Locate the cell with the specified text and output its [x, y] center coordinate. 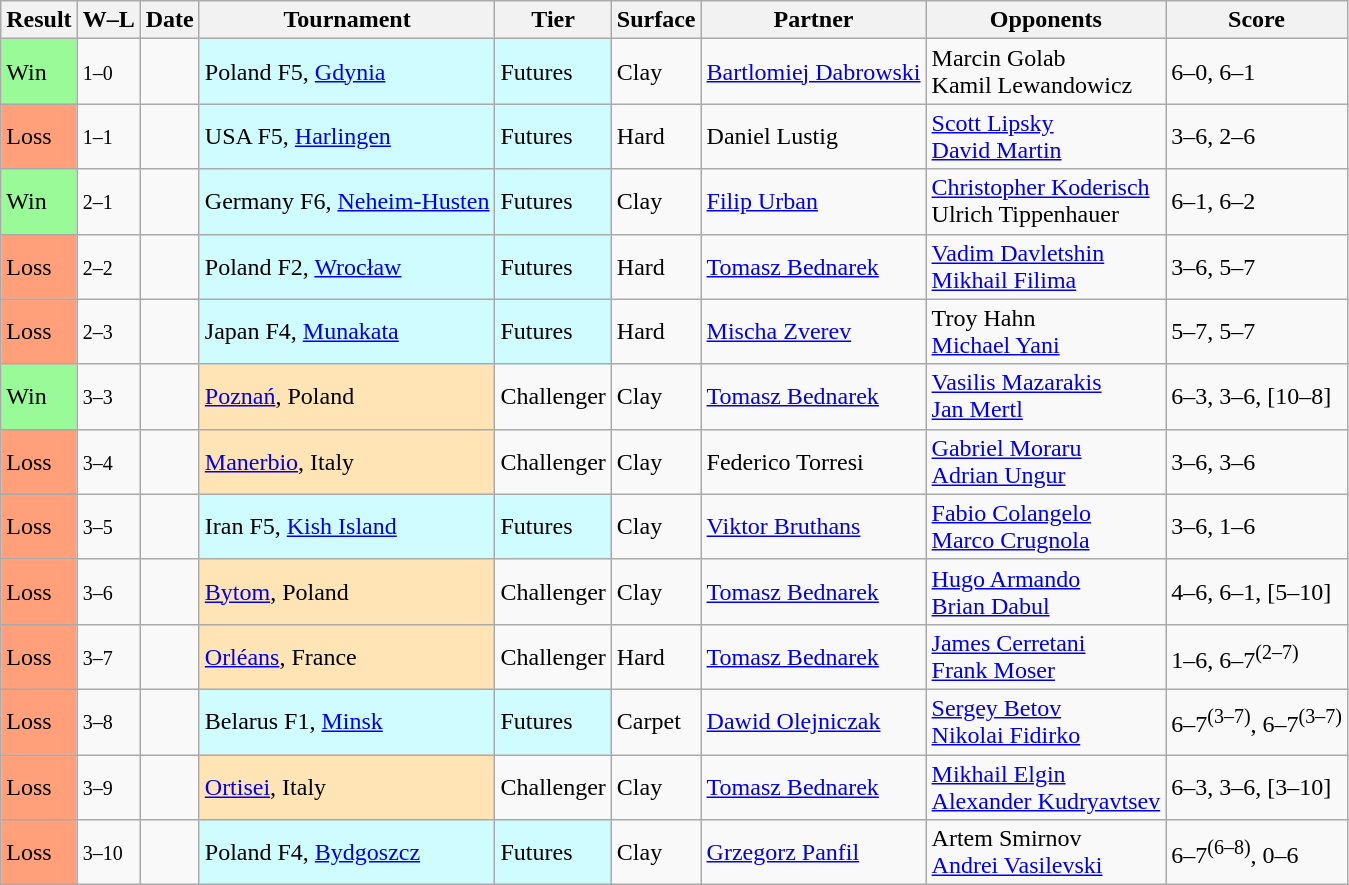
Fabio Colangelo Marco Crugnola [1046, 526]
3–8 [108, 722]
2–3 [108, 332]
2–2 [108, 266]
3–7 [108, 656]
6–3, 3–6, [10–8] [1257, 396]
3–3 [108, 396]
3–6 [108, 592]
Federico Torresi [814, 462]
Filip Urban [814, 202]
Ortisei, Italy [347, 786]
Vadim Davletshin Mikhail Filima [1046, 266]
Surface [656, 20]
6–7(6–8), 0–6 [1257, 852]
Tournament [347, 20]
3–6, 3–6 [1257, 462]
Poland F5, Gdynia [347, 72]
Partner [814, 20]
Score [1257, 20]
Christopher Koderisch Ulrich Tippenhauer [1046, 202]
6–1, 6–2 [1257, 202]
Artem Smirnov Andrei Vasilevski [1046, 852]
Poznań, Poland [347, 396]
Dawid Olejniczak [814, 722]
1–0 [108, 72]
3–4 [108, 462]
Gabriel Moraru Adrian Ungur [1046, 462]
Carpet [656, 722]
Marcin Golab Kamil Lewandowicz [1046, 72]
6–0, 6–1 [1257, 72]
Bytom, Poland [347, 592]
Poland F2, Wrocław [347, 266]
Daniel Lustig [814, 136]
Mischa Zverev [814, 332]
Germany F6, Neheim-Husten [347, 202]
3–6, 5–7 [1257, 266]
W–L [108, 20]
Result [39, 20]
3–9 [108, 786]
Grzegorz Panfil [814, 852]
Iran F5, Kish Island [347, 526]
USA F5, Harlingen [347, 136]
2–1 [108, 202]
Japan F4, Munakata [347, 332]
Tier [553, 20]
6–7(3–7), 6–7(3–7) [1257, 722]
Belarus F1, Minsk [347, 722]
1–6, 6–7(2–7) [1257, 656]
Troy Hahn Michael Yani [1046, 332]
Opponents [1046, 20]
Vasilis Mazarakis Jan Mertl [1046, 396]
4–6, 6–1, [5–10] [1257, 592]
Orléans, France [347, 656]
3–6, 1–6 [1257, 526]
Hugo Armando Brian Dabul [1046, 592]
Date [170, 20]
Mikhail Elgin Alexander Kudryavtsev [1046, 786]
3–6, 2–6 [1257, 136]
Viktor Bruthans [814, 526]
James Cerretani Frank Moser [1046, 656]
1–1 [108, 136]
Poland F4, Bydgoszcz [347, 852]
Bartlomiej Dabrowski [814, 72]
6–3, 3–6, [3–10] [1257, 786]
Sergey Betov Nikolai Fidirko [1046, 722]
Scott Lipsky David Martin [1046, 136]
3–10 [108, 852]
Manerbio, Italy [347, 462]
3–5 [108, 526]
5–7, 5–7 [1257, 332]
